Extract the (X, Y) coordinate from the center of the cell holding the provided text.  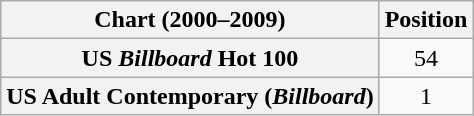
Chart (2000–2009) (190, 20)
54 (426, 58)
1 (426, 96)
US Billboard Hot 100 (190, 58)
US Adult Contemporary (Billboard) (190, 96)
Position (426, 20)
